From the cell containing the given text, extract its center point as (x, y) coordinate. 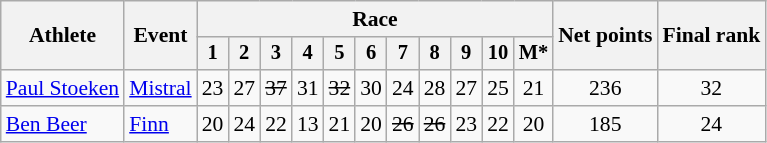
Event (160, 36)
9 (466, 54)
25 (498, 88)
8 (435, 54)
Finn (160, 124)
236 (605, 88)
6 (371, 54)
7 (403, 54)
1 (213, 54)
3 (276, 54)
37 (276, 88)
Race (375, 19)
13 (308, 124)
28 (435, 88)
Ben Beer (62, 124)
M* (534, 54)
31 (308, 88)
Final rank (711, 36)
4 (308, 54)
Paul Stoeken (62, 88)
Net points (605, 36)
Athlete (62, 36)
5 (340, 54)
Mistral (160, 88)
2 (244, 54)
30 (371, 88)
10 (498, 54)
185 (605, 124)
